Locate the cell with the specified text and output its [X, Y] center coordinate. 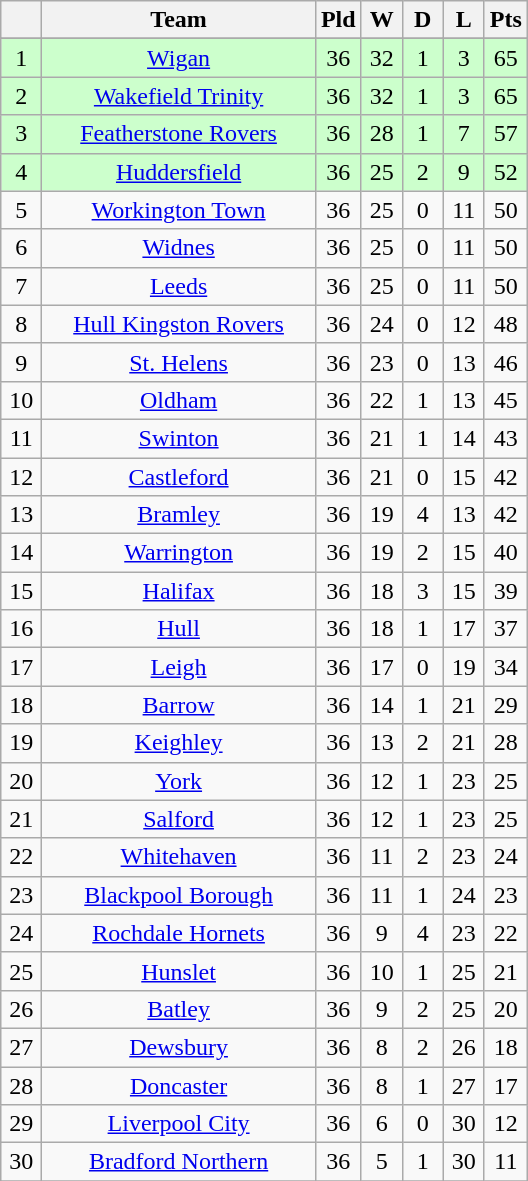
Hull [179, 629]
Wakefield Trinity [179, 96]
Dewsbury [179, 1047]
Featherstone Rovers [179, 134]
Salford [179, 819]
Rochdale Hornets [179, 933]
Batley [179, 1009]
52 [506, 172]
45 [506, 400]
Swinton [179, 438]
37 [506, 629]
Hunslet [179, 971]
Wigan [179, 58]
Pts [506, 20]
D [422, 20]
16 [22, 629]
Team [179, 20]
Widnes [179, 248]
46 [506, 362]
34 [506, 667]
Bradford Northern [179, 1162]
Keighley [179, 743]
40 [506, 553]
57 [506, 134]
Whitehaven [179, 857]
York [179, 781]
Leigh [179, 667]
Pld [338, 20]
Castleford [179, 477]
48 [506, 324]
43 [506, 438]
W [382, 20]
Oldham [179, 400]
Hull Kingston Rovers [179, 324]
Leeds [179, 286]
Doncaster [179, 1085]
Bramley [179, 515]
Barrow [179, 705]
L [464, 20]
Halifax [179, 591]
Workington Town [179, 210]
Blackpool Borough [179, 895]
Warrington [179, 553]
39 [506, 591]
Liverpool City [179, 1124]
Huddersfield [179, 172]
St. Helens [179, 362]
